For the text-containing cell, return its midpoint in (X, Y) coordinate format. 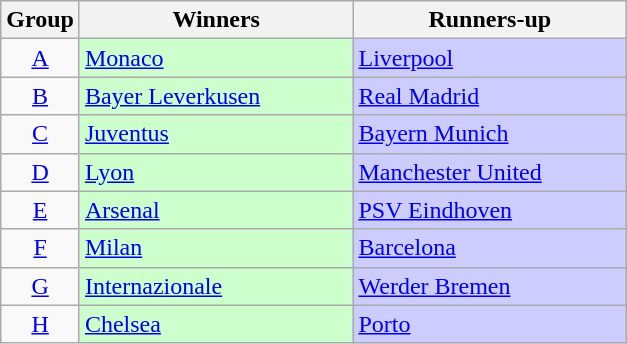
Barcelona (490, 248)
Porto (490, 324)
A (40, 58)
Juventus (216, 134)
Arsenal (216, 210)
Internazionale (216, 286)
Group (40, 20)
Real Madrid (490, 96)
Bayer Leverkusen (216, 96)
Winners (216, 20)
B (40, 96)
F (40, 248)
D (40, 172)
Manchester United (490, 172)
Werder Bremen (490, 286)
Chelsea (216, 324)
Liverpool (490, 58)
Lyon (216, 172)
Bayern Munich (490, 134)
Milan (216, 248)
PSV Eindhoven (490, 210)
H (40, 324)
E (40, 210)
Runners-up (490, 20)
G (40, 286)
C (40, 134)
Monaco (216, 58)
